Return the [X, Y] coordinate for the center point of the cell that contains the specified text.  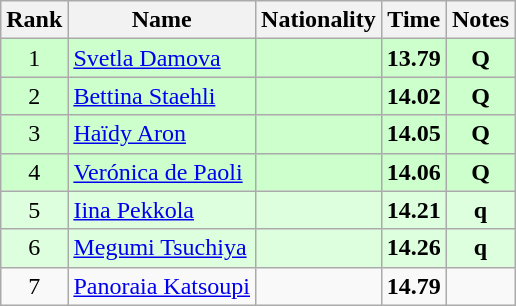
Nationality [319, 20]
1 [34, 58]
4 [34, 172]
14.05 [414, 134]
13.79 [414, 58]
Name [162, 20]
14.21 [414, 210]
2 [34, 96]
5 [34, 210]
Rank [34, 20]
Haïdy Aron [162, 134]
14.79 [414, 286]
Verónica de Paoli [162, 172]
14.26 [414, 248]
Bettina Staehli [162, 96]
3 [34, 134]
6 [34, 248]
Panoraia Katsoupi [162, 286]
14.02 [414, 96]
14.06 [414, 172]
Time [414, 20]
Svetla Damova [162, 58]
Notes [480, 20]
Megumi Tsuchiya [162, 248]
7 [34, 286]
Iina Pekkola [162, 210]
